Find where the given text appears and provide that cell's center as (x, y) coordinate. 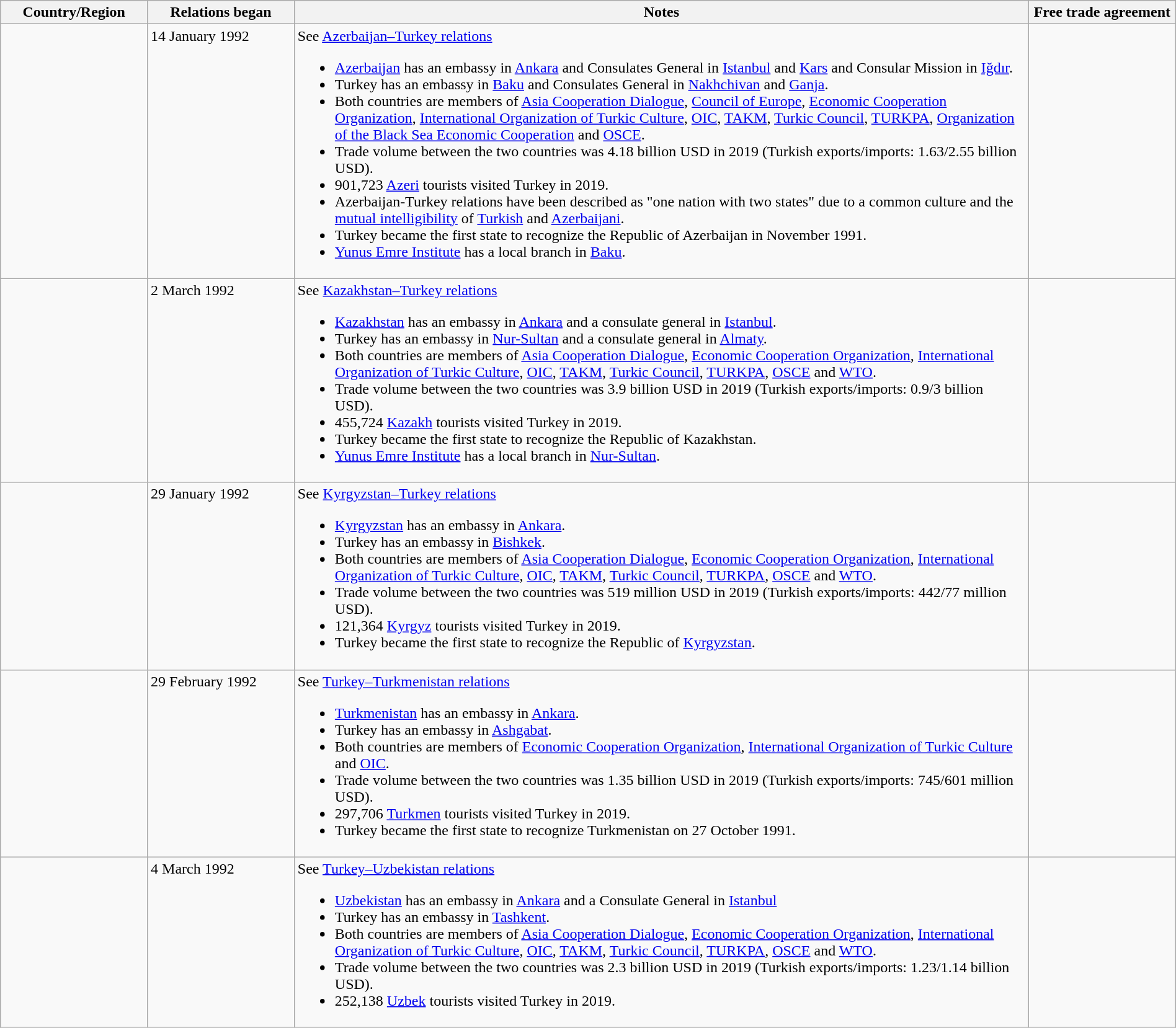
14 January 1992 (221, 151)
Country/Region (74, 12)
Free trade agreement (1102, 12)
2 March 1992 (221, 381)
Notes (661, 12)
Relations began (221, 12)
29 February 1992 (221, 763)
4 March 1992 (221, 942)
29 January 1992 (221, 576)
